Detect which cell encompasses the target text, then output its (x, y) center coordinate. 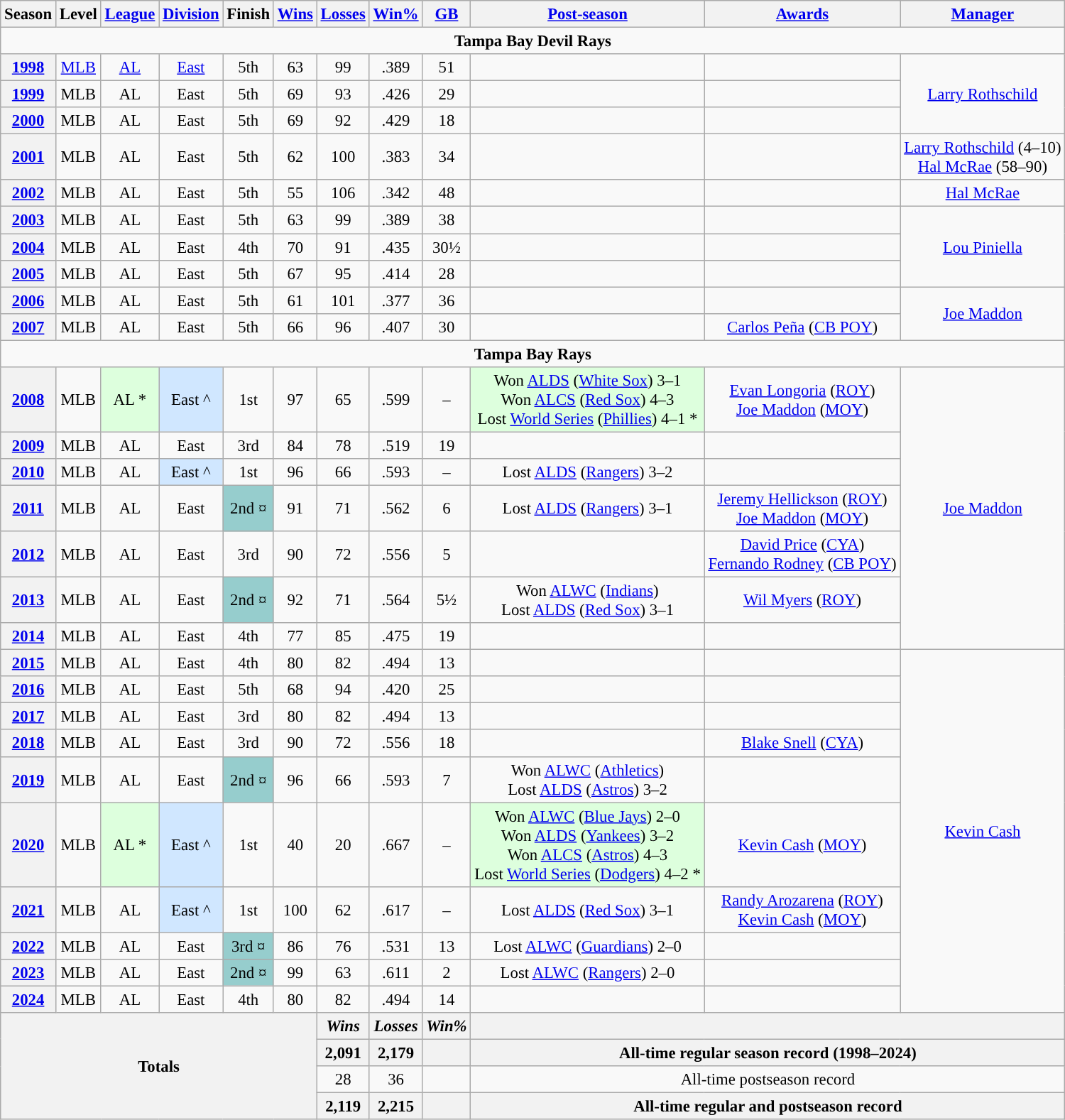
78 (343, 445)
Lost ALWC (Rangers) 2–0 (588, 973)
48 (447, 194)
2000 (28, 121)
6 (447, 509)
34 (447, 158)
3rd ¤ (248, 946)
2,091 (343, 1053)
Carlos Peña (CB POY) (802, 327)
All-time regular and postseason record (768, 1107)
Lost ALWC (Guardians) 2–0 (588, 946)
14 (447, 999)
Totals (159, 1066)
Jeremy Hellickson (ROY)Joe Maddon (MOY) (802, 509)
5½ (447, 601)
.383 (396, 158)
93 (343, 94)
101 (343, 300)
Finish (248, 14)
David Price (CYA)Fernando Rodney (CB POY) (802, 554)
2004 (28, 247)
.429 (396, 121)
Won ALWC (Indians)Lost ALDS (Red Sox) 3–1 (588, 601)
.519 (396, 445)
2023 (28, 973)
2009 (28, 445)
Won ALWC (Blue Jays) 2–0Won ALDS (Yankees) 3–2 Won ALCS (Astros) 4–3 Lost World Series (Dodgers) 4–2 * (588, 845)
95 (343, 273)
2001 (28, 158)
Season (28, 14)
Lost ALDS (Rangers) 3–1 (588, 509)
40 (295, 845)
70 (295, 247)
.611 (396, 973)
Division (191, 14)
Kevin Cash (983, 831)
.377 (396, 300)
Lost ALDS (Rangers) 3–2 (588, 472)
.667 (396, 845)
7 (447, 780)
2019 (28, 780)
.414 (396, 273)
68 (295, 690)
2,215 (396, 1107)
2017 (28, 717)
Won ALDS (White Sox) 3–1 Won ALCS (Red Sox) 4–3Lost World Series (Phillies) 4–1 * (588, 400)
2008 (28, 400)
30 (447, 327)
Post-season (588, 14)
Larry Rothschild (983, 94)
65 (343, 400)
2012 (28, 554)
.426 (396, 94)
.420 (396, 690)
67 (295, 273)
2006 (28, 300)
.599 (396, 400)
Evan Longoria (ROY)Joe Maddon (MOY) (802, 400)
League (129, 14)
Blake Snell (CYA) (802, 744)
2018 (28, 744)
51 (447, 67)
85 (343, 636)
1999 (28, 94)
38 (447, 220)
2,119 (343, 1107)
2021 (28, 909)
.342 (396, 194)
.562 (396, 509)
77 (295, 636)
2010 (28, 472)
97 (295, 400)
5 (447, 554)
76 (343, 946)
55 (295, 194)
.564 (396, 601)
.617 (396, 909)
Lost ALDS (Red Sox) 3–1 (588, 909)
Randy Arozarena (ROY)Kevin Cash (MOY) (802, 909)
2020 (28, 845)
Wil Myers (ROY) (802, 601)
61 (295, 300)
Won ALWC (Athletics)Lost ALDS (Astros) 3–2 (588, 780)
2015 (28, 663)
Manager (983, 14)
GB (447, 14)
Level (78, 14)
2011 (28, 509)
Awards (802, 14)
Tampa Bay Rays (532, 354)
Tampa Bay Devil Rays (532, 41)
2014 (28, 636)
Kevin Cash (MOY) (802, 845)
29 (447, 94)
84 (295, 445)
All-time regular season record (1998–2024) (768, 1053)
.531 (396, 946)
30½ (447, 247)
25 (447, 690)
2022 (28, 946)
.407 (396, 327)
Hal McRae (983, 194)
2007 (28, 327)
2016 (28, 690)
All-time postseason record (768, 1080)
2 (447, 973)
20 (343, 845)
Lou Piniella (983, 247)
86 (295, 946)
94 (343, 690)
2002 (28, 194)
2005 (28, 273)
2013 (28, 601)
.475 (396, 636)
2,179 (396, 1053)
106 (343, 194)
.435 (396, 247)
1998 (28, 67)
Larry Rothschild (4–10)Hal McRae (58–90) (983, 158)
2003 (28, 220)
2024 (28, 999)
